Identify which cell holds the provided text, then report its [X, Y] central coordinate. 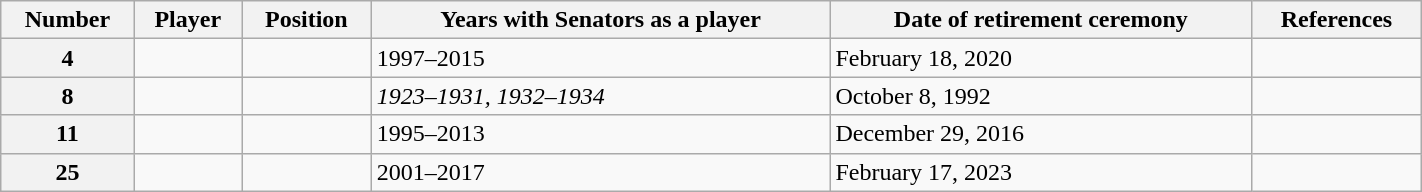
25 [68, 172]
2001–2017 [600, 172]
8 [68, 96]
1997–2015 [600, 58]
December 29, 2016 [1041, 134]
October 8, 1992 [1041, 96]
Date of retirement ceremony [1041, 20]
Number [68, 20]
11 [68, 134]
Position [307, 20]
References [1337, 20]
February 17, 2023 [1041, 172]
February 18, 2020 [1041, 58]
Player [188, 20]
1995–2013 [600, 134]
1923–1931, 1932–1934 [600, 96]
4 [68, 58]
Years with Senators as a player [600, 20]
